Scan for the cell matching the given text and deliver its (X, Y) coordinate at center. 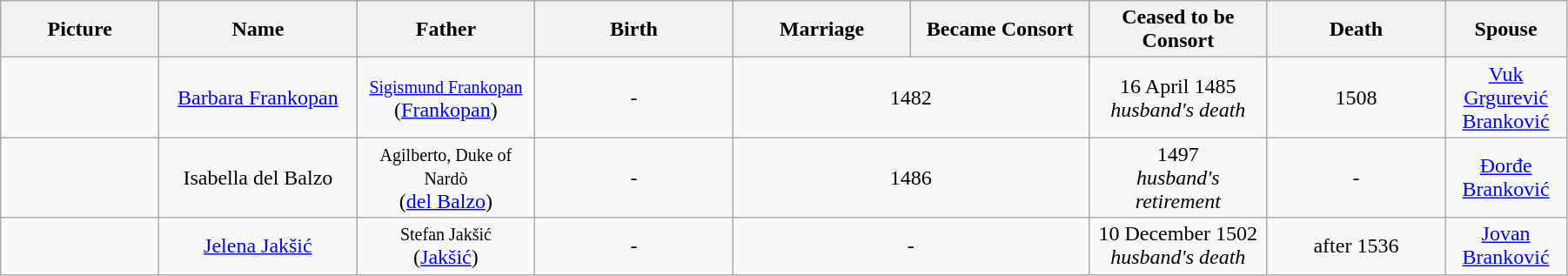
Stefan Jakšić(Jakšić) (446, 246)
Name (258, 30)
Đorđe Branković (1506, 178)
1482 (910, 98)
Vuk Grgurević Branković (1506, 98)
Picture (80, 30)
Birth (633, 30)
Death (1356, 30)
1508 (1356, 98)
Isabella del Balzo (258, 178)
Jelena Jakšić (258, 246)
16 April 1485husband's death (1178, 98)
Barbara Frankopan (258, 98)
Ceased to be Consort (1178, 30)
Father (446, 30)
Sigismund Frankopan(Frankopan) (446, 98)
Jovan Branković (1506, 246)
10 December 1502husband's death (1178, 246)
Became Consort (1001, 30)
after 1536 (1356, 246)
Agilberto, Duke of Nardò(del Balzo) (446, 178)
1486 (910, 178)
Spouse (1506, 30)
1497husband's retirement (1178, 178)
Marriage (821, 30)
